Search for the cell housing the specified text and yield its [X, Y] center coordinate. 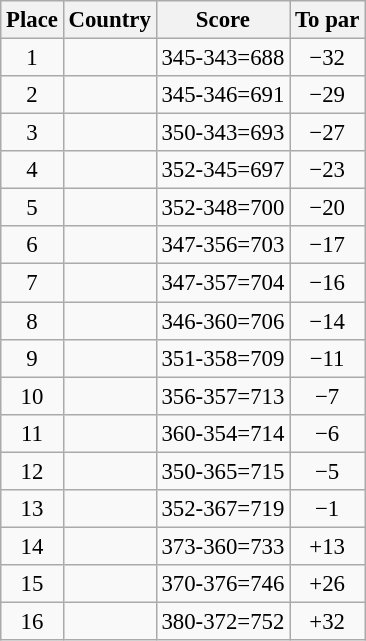
380-372=752 [223, 621]
346-360=706 [223, 321]
350-365=715 [223, 471]
−1 [328, 509]
16 [32, 621]
−27 [328, 133]
Score [223, 20]
4 [32, 170]
15 [32, 584]
12 [32, 471]
−14 [328, 321]
To par [328, 20]
7 [32, 283]
−16 [328, 283]
−6 [328, 433]
347-356=703 [223, 245]
11 [32, 433]
−23 [328, 170]
−20 [328, 208]
−5 [328, 471]
347-357=704 [223, 283]
360-354=714 [223, 433]
352-367=719 [223, 509]
3 [32, 133]
9 [32, 358]
−29 [328, 95]
+32 [328, 621]
1 [32, 58]
6 [32, 245]
−32 [328, 58]
356-357=713 [223, 396]
2 [32, 95]
−7 [328, 396]
5 [32, 208]
Country [110, 20]
350-343=693 [223, 133]
370-376=746 [223, 584]
−17 [328, 245]
352-348=700 [223, 208]
10 [32, 396]
Place [32, 20]
351-358=709 [223, 358]
+26 [328, 584]
352-345=697 [223, 170]
345-343=688 [223, 58]
345-346=691 [223, 95]
8 [32, 321]
−11 [328, 358]
+13 [328, 546]
14 [32, 546]
13 [32, 509]
373-360=733 [223, 546]
